Detect which cell encompasses the target text, then output its (x, y) center coordinate. 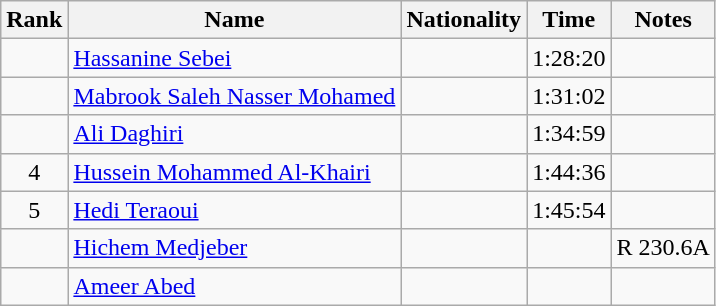
Mabrook Saleh Nasser Mohamed (234, 96)
Name (234, 20)
Hassanine Sebei (234, 58)
4 (34, 172)
Time (569, 20)
1:45:54 (569, 210)
Hussein Mohammed Al-Khairi (234, 172)
5 (34, 210)
Hedi Teraoui (234, 210)
Notes (663, 20)
1:28:20 (569, 58)
1:31:02 (569, 96)
Hichem Medjeber (234, 248)
R 230.6A (663, 248)
Nationality (464, 20)
Ameer Abed (234, 286)
1:34:59 (569, 134)
Ali Daghiri (234, 134)
1:44:36 (569, 172)
Rank (34, 20)
